Determine the [x, y] coordinate at the center of the cell enclosing the given text.  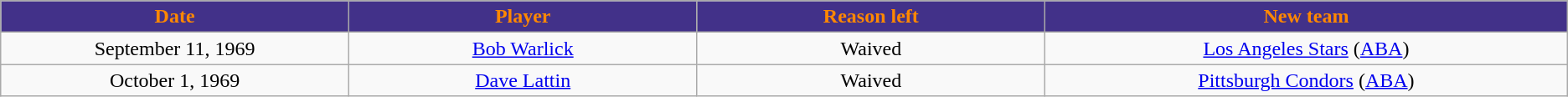
Bob Warlick [523, 48]
Pittsburgh Condors (ABA) [1307, 80]
Dave Lattin [523, 80]
September 11, 1969 [175, 48]
Reason left [871, 17]
Date [175, 17]
New team [1307, 17]
Los Angeles Stars (ABA) [1307, 48]
October 1, 1969 [175, 80]
Player [523, 17]
